Determine the (X, Y) coordinate at the center of the cell enclosing the given text.  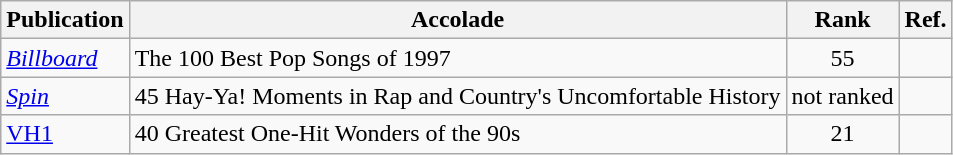
45 Hay-Ya! Moments in Rap and Country's Uncomfortable History (458, 96)
40 Greatest One-Hit Wonders of the 90s (458, 134)
55 (842, 58)
VH1 (65, 134)
Ref. (926, 20)
The 100 Best Pop Songs of 1997 (458, 58)
Rank (842, 20)
21 (842, 134)
Accolade (458, 20)
not ranked (842, 96)
Billboard (65, 58)
Spin (65, 96)
Publication (65, 20)
